Pinpoint the cell where the given text exists, returning its (X, Y) midpoint coordinate. 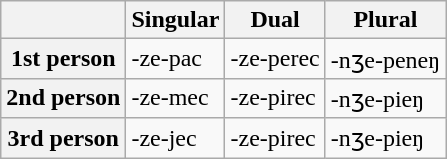
Plural (385, 20)
Singular (176, 20)
-ze-perec (275, 59)
-ze-mec (176, 98)
-ze-pac (176, 59)
-nʒe-peneŋ (385, 59)
3rd person (64, 138)
1st person (64, 59)
2nd person (64, 98)
Dual (275, 20)
-ze-jec (176, 138)
